For the text-containing cell, return its midpoint in [x, y] coordinate format. 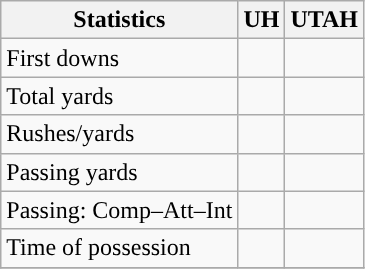
UTAH [324, 20]
UH [262, 20]
Time of possession [120, 248]
Passing yards [120, 172]
Statistics [120, 20]
First downs [120, 58]
Rushes/yards [120, 134]
Total yards [120, 96]
Passing: Comp–Att–Int [120, 210]
